Determine the (x, y) coordinate at the center of the cell enclosing the given text.  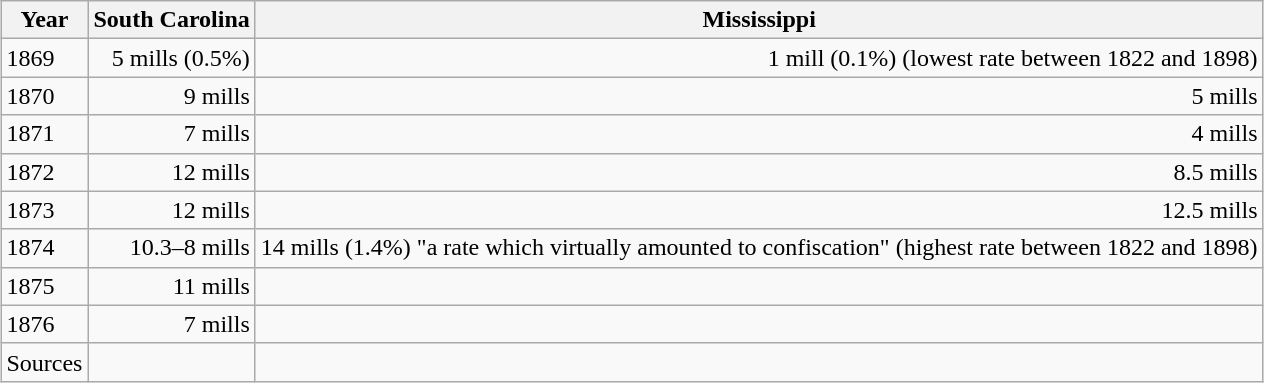
1871 (44, 134)
4 mills (759, 134)
9 mills (172, 96)
1874 (44, 248)
South Carolina (172, 20)
8.5 mills (759, 172)
10.3–8 mills (172, 248)
Year (44, 20)
1876 (44, 324)
1875 (44, 286)
Mississippi (759, 20)
1869 (44, 58)
1872 (44, 172)
5 mills (0.5%) (172, 58)
14 mills (1.4%) "a rate which virtually amounted to confiscation" (highest rate between 1822 and 1898) (759, 248)
11 mills (172, 286)
Sources (44, 362)
1 mill (0.1%) (lowest rate between 1822 and 1898) (759, 58)
1870 (44, 96)
1873 (44, 210)
5 mills (759, 96)
12.5 mills (759, 210)
